Determine the [x, y] coordinate at the center of the cell enclosing the given text.  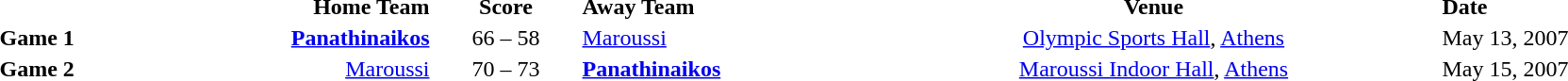
66 – 58 [505, 38]
Olympic Sports Hall, Athens [1154, 38]
Panathinaikos [289, 38]
Maroussi [724, 38]
